Return [X, Y] of the center of cell containing provided text 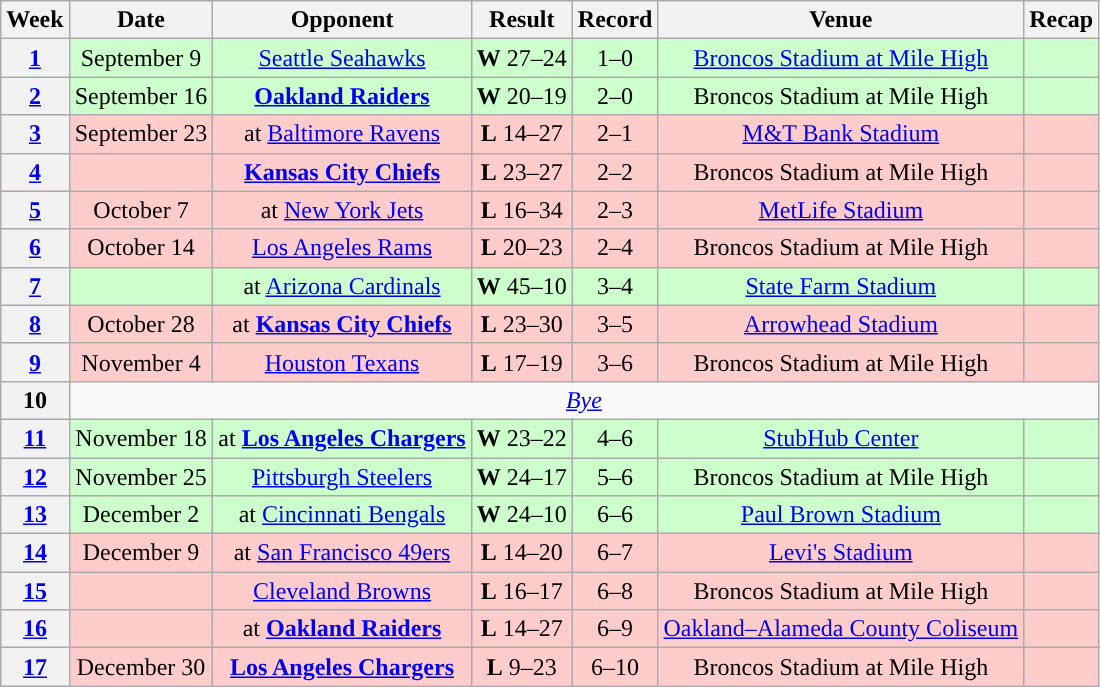
W 20–19 [522, 96]
Record [615, 20]
2 [35, 96]
Houston Texans [342, 362]
November 18 [141, 438]
2–3 [615, 210]
at Baltimore Ravens [342, 134]
M&T Bank Stadium [841, 134]
Bye [584, 400]
W 24–17 [522, 477]
Paul Brown Stadium [841, 515]
4–6 [615, 438]
12 [35, 477]
6 [35, 248]
at Kansas City Chiefs [342, 324]
October 14 [141, 248]
2–4 [615, 248]
Los Angeles Chargers [342, 667]
W 24–10 [522, 515]
December 9 [141, 553]
W 45–10 [522, 286]
StubHub Center [841, 438]
1–0 [615, 58]
October 28 [141, 324]
L 20–23 [522, 248]
Result [522, 20]
Los Angeles Rams [342, 248]
4 [35, 172]
September 9 [141, 58]
15 [35, 591]
2–1 [615, 134]
5 [35, 210]
Kansas City Chiefs [342, 172]
at Arizona Cardinals [342, 286]
3–5 [615, 324]
6–6 [615, 515]
9 [35, 362]
L 14–20 [522, 553]
5–6 [615, 477]
L 9–23 [522, 667]
December 2 [141, 515]
3 [35, 134]
14 [35, 553]
Pittsburgh Steelers [342, 477]
16 [35, 629]
L 16–34 [522, 210]
10 [35, 400]
December 30 [141, 667]
6–7 [615, 553]
at San Francisco 49ers [342, 553]
September 16 [141, 96]
3–6 [615, 362]
Oakland Raiders [342, 96]
at New York Jets [342, 210]
at Oakland Raiders [342, 629]
at Los Angeles Chargers [342, 438]
Arrowhead Stadium [841, 324]
8 [35, 324]
November 25 [141, 477]
Recap [1062, 20]
L 17–19 [522, 362]
October 7 [141, 210]
MetLife Stadium [841, 210]
November 4 [141, 362]
Cleveland Browns [342, 591]
W 27–24 [522, 58]
3–4 [615, 286]
L 23–30 [522, 324]
6–9 [615, 629]
6–10 [615, 667]
Date [141, 20]
Venue [841, 20]
Seattle Seahawks [342, 58]
2–2 [615, 172]
2–0 [615, 96]
September 23 [141, 134]
6–8 [615, 591]
Opponent [342, 20]
L 16–17 [522, 591]
W 23–22 [522, 438]
L 23–27 [522, 172]
7 [35, 286]
State Farm Stadium [841, 286]
Levi's Stadium [841, 553]
13 [35, 515]
17 [35, 667]
1 [35, 58]
at Cincinnati Bengals [342, 515]
11 [35, 438]
Week [35, 20]
Oakland–Alameda County Coliseum [841, 629]
